Locate the cell with the specified text and output its (x, y) center coordinate. 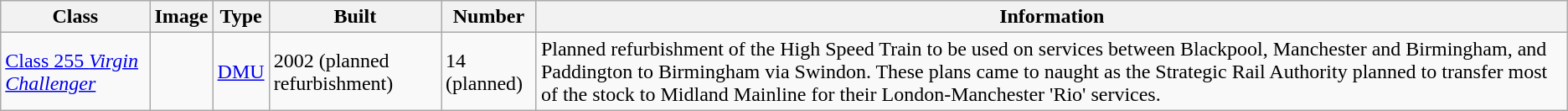
Class (75, 17)
Number (489, 17)
Built (355, 17)
DMU (241, 71)
Class 255 Virgin Challenger (75, 71)
14 (planned) (489, 71)
Image (181, 17)
Information (1052, 17)
2002 (planned refurbishment) (355, 71)
Type (241, 17)
